Detect which cell encompasses the target text, then output its [X, Y] center coordinate. 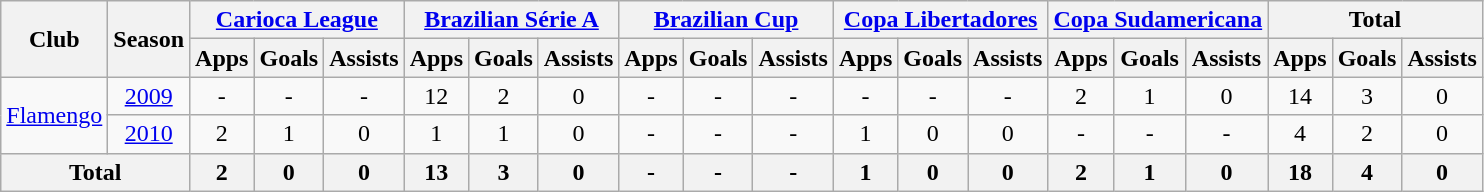
12 [436, 96]
2009 [149, 96]
13 [436, 172]
2010 [149, 134]
Copa Sudamericana [1158, 20]
14 [1300, 96]
Brazilian Cup [726, 20]
Club [54, 39]
18 [1300, 172]
Season [149, 39]
Flamengo [54, 115]
Copa Libertadores [940, 20]
Brazilian Série A [512, 20]
Carioca League [298, 20]
